Output the [X, Y] coordinate of the center of the cell containing the given text.  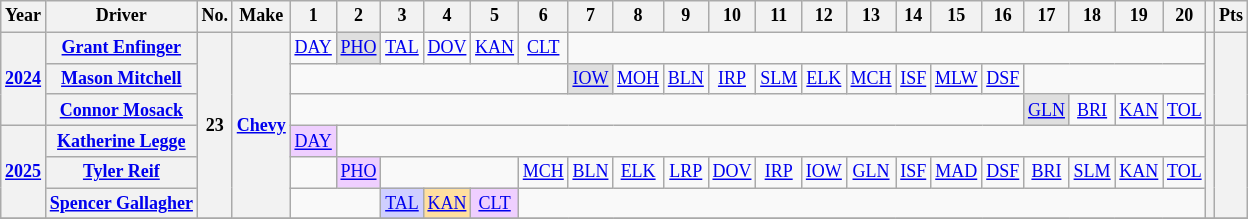
12 [824, 16]
16 [1003, 16]
18 [1092, 16]
MAD [956, 172]
Katherine Legge [121, 140]
3 [402, 16]
Grant Enfinger [121, 48]
11 [779, 16]
Chevy [261, 126]
20 [1184, 16]
Make [261, 16]
4 [447, 16]
19 [1139, 16]
Year [24, 16]
2024 [24, 79]
MLW [956, 78]
Pts [1232, 16]
5 [495, 16]
13 [871, 16]
Spencer Gallagher [121, 204]
1 [313, 16]
7 [590, 16]
9 [686, 16]
14 [914, 16]
Tyler Reif [121, 172]
23 [214, 126]
8 [638, 16]
6 [543, 16]
No. [214, 16]
17 [1047, 16]
2 [358, 16]
MOH [638, 78]
10 [732, 16]
LRP [686, 172]
2025 [24, 172]
15 [956, 16]
Driver [121, 16]
Connor Mosack [121, 110]
Mason Mitchell [121, 78]
